Scan for the cell matching the given text and deliver its [x, y] coordinate at center. 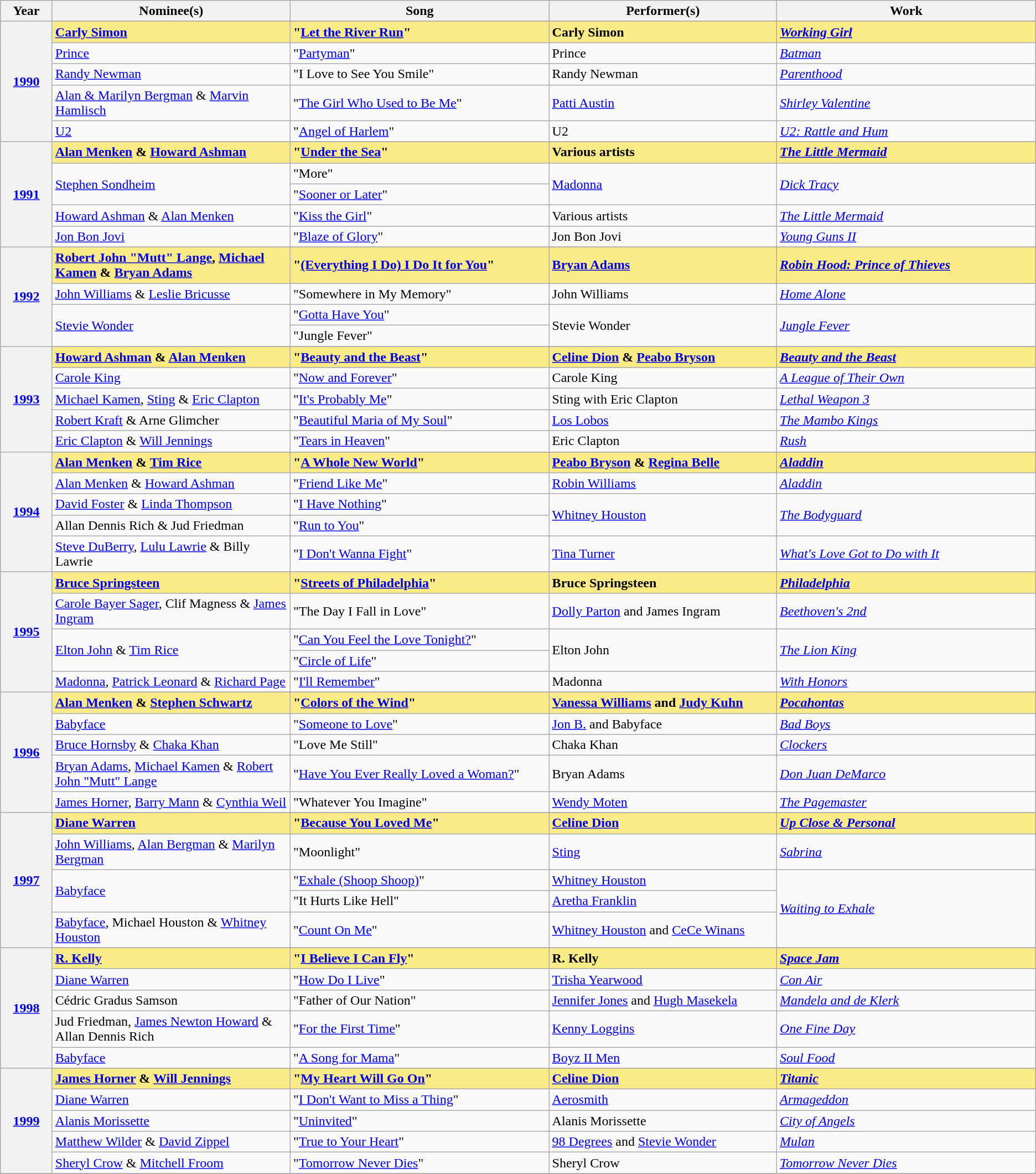
"I Don't Wanna Fight" [419, 554]
Song [419, 11]
"Father of Our Nation" [419, 1000]
1993 [27, 399]
"Whatever You Imagine" [419, 802]
"Now and Forever" [419, 378]
Parenthood [906, 74]
"Because You Loved Me" [419, 823]
The Lion King [906, 650]
1994 [27, 511]
Elton John [663, 650]
"Count On Me" [419, 930]
Nominee(s) [171, 11]
"I Believe I Can Fly" [419, 958]
Performer(s) [663, 11]
Whitney Houston and CeCe Winans [663, 930]
"Friend Like Me" [419, 483]
1997 [27, 880]
One Fine Day [906, 1028]
City of Angels [906, 1121]
Robert John "Mutt" Lange, Michael Kamen & Bryan Adams [171, 265]
"Under the Sea" [419, 152]
James Horner & Will Jennings [171, 1079]
Sting with Eric Clapton [663, 399]
Con Air [906, 979]
Peabo Bryson & Regina Belle [663, 462]
"Tomorrow Never Dies" [419, 1163]
"I Love to See You Smile" [419, 74]
Bryan Adams, Michael Kamen & Robert John "Mutt" Lange [171, 774]
Wendy Moten [663, 802]
Carole Bayer Sager, Clif Magness & James Ingram [171, 611]
James Horner, Barry Mann & Cynthia Weil [171, 802]
Waiting to Exhale [906, 909]
Robert Kraft & Arne Glimcher [171, 420]
"The Day I Fall in Love" [419, 611]
"Can You Feel the Love Tonight?" [419, 639]
Patti Austin [663, 103]
"Beautiful Maria of My Soul" [419, 420]
"How Do I Live" [419, 979]
Jud Friedman, James Newton Howard & Allan Dennis Rich [171, 1028]
Mandela and de Klerk [906, 1000]
Madonna, Patrick Leonard & Richard Page [171, 682]
Philadelphia [906, 582]
"Blaze of Glory" [419, 236]
"A Song for Mama" [419, 1058]
"Beauty and the Beast" [419, 357]
Tomorrow Never Dies [906, 1163]
Los Lobos [663, 420]
"Colors of the Wind" [419, 703]
Jon B. and Babyface [663, 724]
1999 [27, 1121]
"Somewhere in My Memory" [419, 294]
Alan & Marilyn Bergman & Marvin Hamlisch [171, 103]
The Mambo Kings [906, 420]
Allan Dennis Rich & Jud Friedman [171, 525]
Up Close & Personal [906, 823]
Jungle Fever [906, 325]
"Kiss the Girl" [419, 215]
"Someone to Love" [419, 724]
"Jungle Fever" [419, 336]
Titanic [906, 1079]
"Uninvited" [419, 1121]
Space Jam [906, 958]
David Foster & Linda Thompson [171, 504]
Cédric Gradus Samson [171, 1000]
Dick Tracy [906, 184]
Working Girl [906, 32]
"Gotta Have You" [419, 315]
Chaka Khan [663, 745]
Sheryl Crow & Mitchell Froom [171, 1163]
Alan Menken & Stephen Schwartz [171, 703]
"(Everything I Do) I Do It for You" [419, 265]
Sabrina [906, 851]
"Tears in Heaven" [419, 441]
1990 [27, 82]
"Moonlight" [419, 851]
"Love Me Still" [419, 745]
"Angel of Harlem" [419, 131]
"Partyman" [419, 53]
Don Juan DeMarco [906, 774]
Sheryl Crow [663, 1163]
"Exhale (Shoop Shoop)" [419, 880]
Beauty and the Beast [906, 357]
"It Hurts Like Hell" [419, 901]
Soul Food [906, 1058]
"Run to You" [419, 525]
1998 [27, 1007]
Robin Hood: Prince of Thieves [906, 265]
98 Degrees and Stevie Wonder [663, 1142]
Alan Menken & Tim Rice [171, 462]
Trisha Yearwood [663, 979]
Pocahontas [906, 703]
Clockers [906, 745]
"My Heart Will Go On" [419, 1079]
Dolly Parton and James Ingram [663, 611]
"Circle of Life" [419, 660]
Stephen Sondheim [171, 184]
Vanessa Williams and Judy Kuhn [663, 703]
A League of Their Own [906, 378]
The Pagemaster [906, 802]
1992 [27, 297]
Babyface, Michael Houston & Whitney Houston [171, 930]
"Let the River Run" [419, 32]
"A Whole New World" [419, 462]
"For the First Time" [419, 1028]
Year [27, 11]
Matthew Wilder & David Zippel [171, 1142]
Armageddon [906, 1100]
Aerosmith [663, 1100]
Eric Clapton & Will Jennings [171, 441]
Aretha Franklin [663, 901]
The Bodyguard [906, 515]
Mulan [906, 1142]
With Honors [906, 682]
Michael Kamen, Sting & Eric Clapton [171, 399]
"Streets of Philadelphia" [419, 582]
"True to Your Heart" [419, 1142]
Elton John & Tim Rice [171, 650]
"Sooner or Later" [419, 194]
Steve DuBerry, Lulu Lawrie & Billy Lawrie [171, 554]
What's Love Got to Do with It [906, 554]
"I Have Nothing" [419, 504]
U2: Rattle and Hum [906, 131]
Boyz II Men [663, 1058]
Bruce Hornsby & Chaka Khan [171, 745]
Young Guns II [906, 236]
"More" [419, 173]
John Williams & Leslie Bricusse [171, 294]
1991 [27, 194]
Home Alone [906, 294]
Rush [906, 441]
Bad Boys [906, 724]
Sting [663, 851]
"I'll Remember" [419, 682]
Batman [906, 53]
"The Girl Who Used to Be Me" [419, 103]
"Have You Ever Really Loved a Woman?" [419, 774]
"It's Probably Me" [419, 399]
John Williams [663, 294]
1995 [27, 632]
Shirley Valentine [906, 103]
1996 [27, 753]
Jennifer Jones and Hugh Masekela [663, 1000]
"I Don't Want to Miss a Thing" [419, 1100]
Celine Dion & Peabo Bryson [663, 357]
Eric Clapton [663, 441]
Lethal Weapon 3 [906, 399]
Robin Williams [663, 483]
John Williams, Alan Bergman & Marilyn Bergman [171, 851]
Work [906, 11]
Beethoven's 2nd [906, 611]
Tina Turner [663, 554]
Kenny Loggins [663, 1028]
